Search for the cell housing the specified text and yield its (x, y) center coordinate. 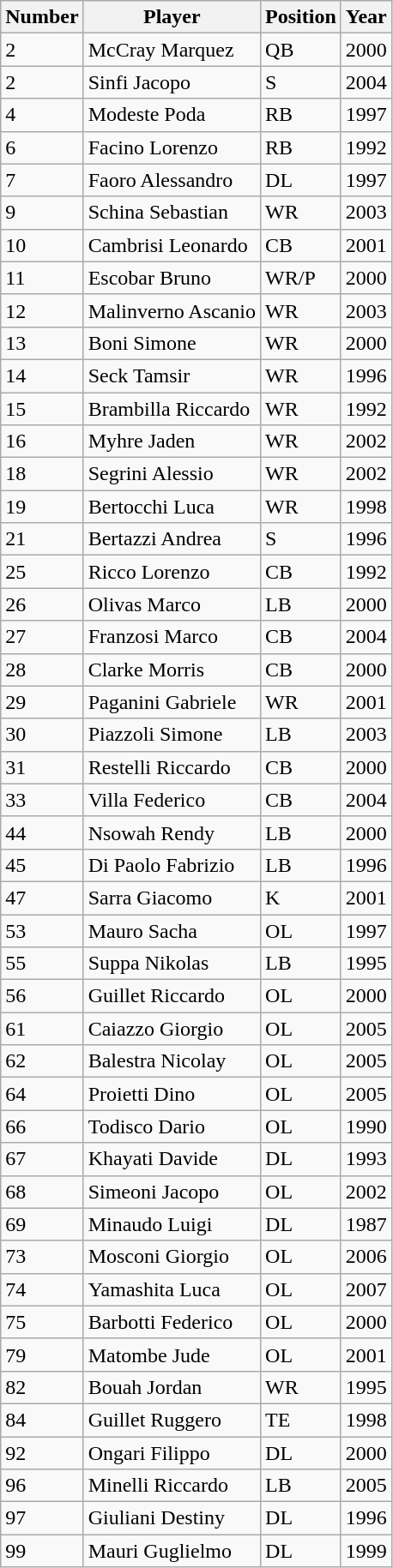
64 (42, 1094)
29 (42, 702)
7 (42, 180)
6 (42, 147)
McCray Marquez (172, 50)
75 (42, 1322)
Paganini Gabriele (172, 702)
Todisco Dario (172, 1126)
K (301, 898)
Minaudo Luigi (172, 1224)
Year (366, 17)
14 (42, 375)
Villa Federico (172, 800)
Brambilla Riccardo (172, 409)
84 (42, 1420)
Barbotti Federico (172, 1322)
Escobar Bruno (172, 278)
68 (42, 1192)
Khayati Davide (172, 1159)
97 (42, 1518)
1993 (366, 1159)
1987 (366, 1224)
Ricco Lorenzo (172, 572)
18 (42, 474)
Simeoni Jacopo (172, 1192)
Modeste Poda (172, 115)
QB (301, 50)
67 (42, 1159)
2007 (366, 1289)
Clarke Morris (172, 670)
99 (42, 1551)
Guillet Ruggero (172, 1420)
45 (42, 865)
31 (42, 767)
2006 (366, 1257)
25 (42, 572)
19 (42, 507)
WR/P (301, 278)
Myhre Jaden (172, 442)
21 (42, 539)
53 (42, 930)
28 (42, 670)
92 (42, 1453)
4 (42, 115)
82 (42, 1387)
15 (42, 409)
Nsowah Rendy (172, 832)
Yamashita Luca (172, 1289)
Malinverno Ascanio (172, 310)
Balestra Nicolay (172, 1061)
47 (42, 898)
11 (42, 278)
Matombe Jude (172, 1355)
Sarra Giacomo (172, 898)
62 (42, 1061)
Segrini Alessio (172, 474)
Bertazzi Andrea (172, 539)
Schina Sebastian (172, 213)
26 (42, 604)
Bouah Jordan (172, 1387)
Sinfi Jacopo (172, 82)
69 (42, 1224)
73 (42, 1257)
Seck Tamsir (172, 375)
Giuliani Destiny (172, 1518)
33 (42, 800)
Boni Simone (172, 343)
Faoro Alessandro (172, 180)
Player (172, 17)
9 (42, 213)
TE (301, 1420)
Olivas Marco (172, 604)
Facino Lorenzo (172, 147)
Number (42, 17)
Bertocchi Luca (172, 507)
27 (42, 637)
56 (42, 996)
12 (42, 310)
66 (42, 1126)
Caiazzo Giorgio (172, 1029)
Ongari Filippo (172, 1453)
Guillet Riccardo (172, 996)
13 (42, 343)
Minelli Riccardo (172, 1486)
Mauri Guglielmo (172, 1551)
30 (42, 735)
44 (42, 832)
Di Paolo Fabrizio (172, 865)
Cambrisi Leonardo (172, 245)
1999 (366, 1551)
Mosconi Giorgio (172, 1257)
Position (301, 17)
96 (42, 1486)
79 (42, 1355)
Proietti Dino (172, 1094)
1990 (366, 1126)
Piazzoli Simone (172, 735)
74 (42, 1289)
55 (42, 964)
16 (42, 442)
61 (42, 1029)
Franzosi Marco (172, 637)
Restelli Riccardo (172, 767)
Suppa Nikolas (172, 964)
Mauro Sacha (172, 930)
10 (42, 245)
